For the text-containing cell, return its midpoint in [X, Y] coordinate format. 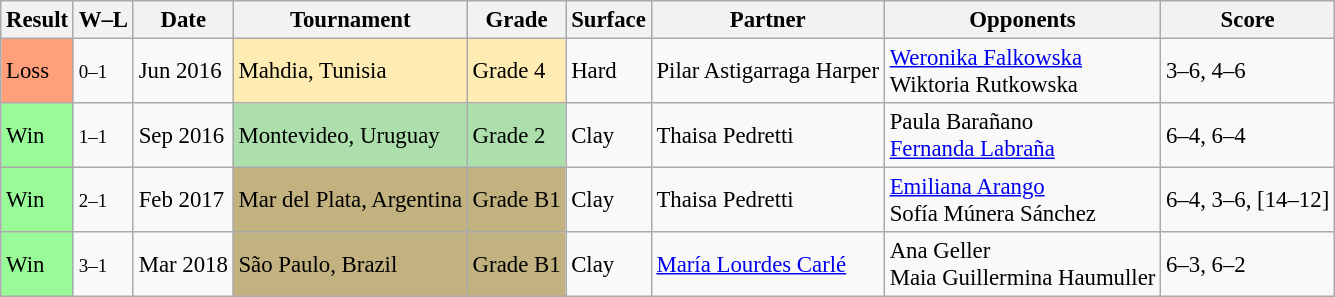
Ana Geller Maia Guillermina Haumuller [1022, 264]
Score [1248, 20]
0–1 [103, 72]
Grade 4 [516, 72]
6–4, 6–4 [1248, 136]
Feb 2017 [183, 200]
6–3, 6–2 [1248, 264]
6–4, 3–6, [14–12] [1248, 200]
Grade 2 [516, 136]
Jun 2016 [183, 72]
Date [183, 20]
Surface [608, 20]
Sep 2016 [183, 136]
Pilar Astigarraga Harper [768, 72]
Mar del Plata, Argentina [350, 200]
Hard [608, 72]
Mahdia, Tunisia [350, 72]
Grade [516, 20]
Loss [38, 72]
1–1 [103, 136]
Partner [768, 20]
São Paulo, Brazil [350, 264]
Emiliana Arango Sofía Múnera Sánchez [1022, 200]
Opponents [1022, 20]
Mar 2018 [183, 264]
2–1 [103, 200]
Tournament [350, 20]
Montevideo, Uruguay [350, 136]
3–6, 4–6 [1248, 72]
3–1 [103, 264]
W–L [103, 20]
Result [38, 20]
Paula Barañano Fernanda Labraña [1022, 136]
Weronika Falkowska Wiktoria Rutkowska [1022, 72]
María Lourdes Carlé [768, 264]
